From the cell containing the given text, extract its center point as [x, y] coordinate. 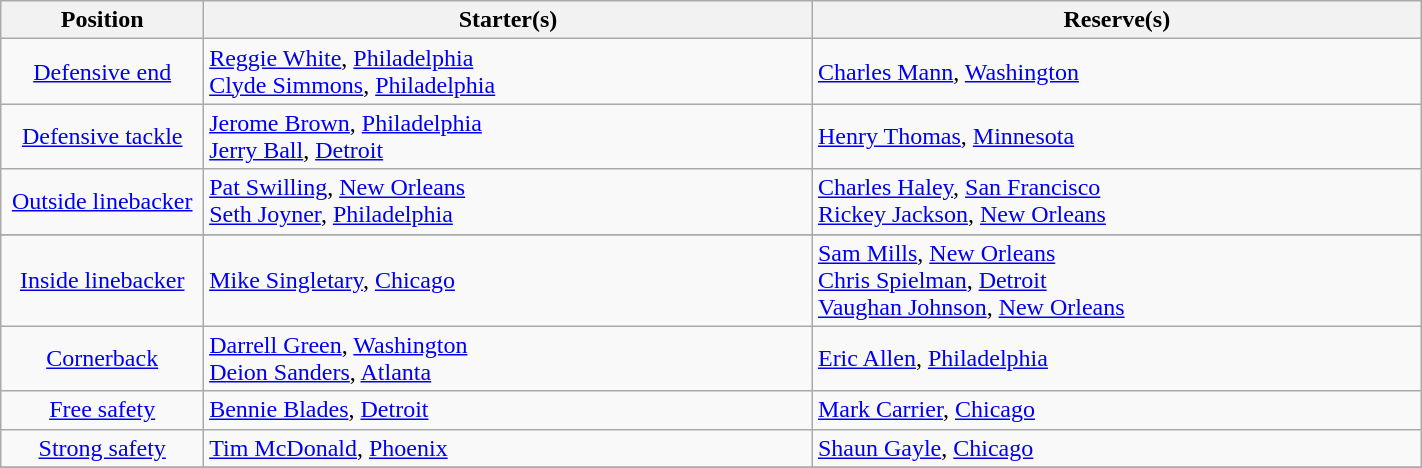
Cornerback [102, 358]
Charles Mann, Washington [1116, 72]
Outside linebacker [102, 202]
Tim McDonald, Phoenix [508, 448]
Jerome Brown, Philadelphia Jerry Ball, Detroit [508, 136]
Darrell Green, Washington Deion Sanders, Atlanta [508, 358]
Position [102, 20]
Mike Singletary, Chicago [508, 280]
Henry Thomas, Minnesota [1116, 136]
Free safety [102, 410]
Reserve(s) [1116, 20]
Defensive tackle [102, 136]
Strong safety [102, 448]
Pat Swilling, New Orleans Seth Joyner, Philadelphia [508, 202]
Mark Carrier, Chicago [1116, 410]
Reggie White, Philadelphia Clyde Simmons, Philadelphia [508, 72]
Inside linebacker [102, 280]
Shaun Gayle, Chicago [1116, 448]
Bennie Blades, Detroit [508, 410]
Starter(s) [508, 20]
Charles Haley, San Francisco Rickey Jackson, New Orleans [1116, 202]
Eric Allen, Philadelphia [1116, 358]
Defensive end [102, 72]
Sam Mills, New Orleans Chris Spielman, Detroit Vaughan Johnson, New Orleans [1116, 280]
